Find where the given text appears and provide that cell's center as [x, y] coordinate. 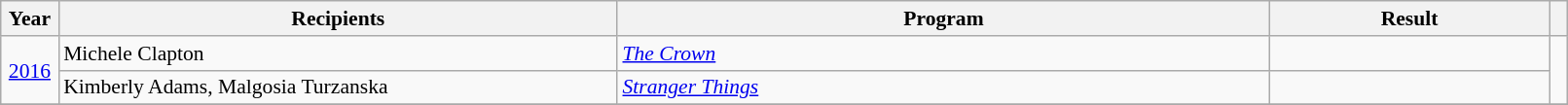
Result [1409, 18]
Year [29, 18]
2016 [29, 70]
Kimberly Adams, Malgosia Turzanska [338, 87]
Michele Clapton [338, 53]
The Crown [943, 53]
Recipients [338, 18]
Program [943, 18]
Stranger Things [943, 87]
